Search for the cell housing the specified text and yield its [X, Y] center coordinate. 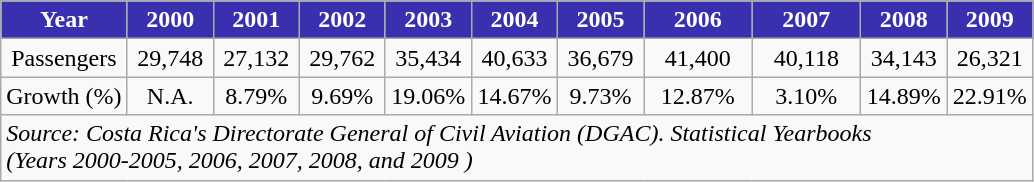
Source: Costa Rica's Directorate General of Civil Aviation (DGAC). Statistical Yearbooks(Years 2000-2005, 2006, 2007, 2008, and 2009 ) [517, 148]
2007 [806, 20]
2001 [256, 20]
3.10% [806, 96]
2008 [904, 20]
41,400 [698, 58]
19.06% [428, 96]
29,762 [342, 58]
N.A. [170, 96]
36,679 [600, 58]
2003 [428, 20]
35,434 [428, 58]
2005 [600, 20]
34,143 [904, 58]
27,132 [256, 58]
2002 [342, 20]
14.89% [904, 96]
2006 [698, 20]
40,633 [514, 58]
2004 [514, 20]
Passengers [64, 58]
12.87% [698, 96]
2000 [170, 20]
9.69% [342, 96]
40,118 [806, 58]
9.73% [600, 96]
22.91% [990, 96]
26,321 [990, 58]
14.67% [514, 96]
Growth (%) [64, 96]
Year [64, 20]
29,748 [170, 58]
8.79% [256, 96]
2009 [990, 20]
